Find where the given text appears and provide that cell's center as (X, Y) coordinate. 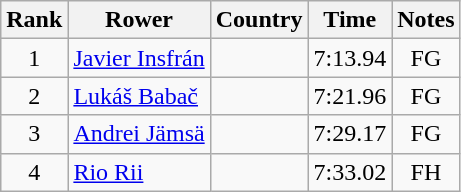
7:13.94 (350, 58)
2 (34, 96)
1 (34, 58)
Country (259, 20)
3 (34, 134)
4 (34, 172)
FH (426, 172)
7:21.96 (350, 96)
Rank (34, 20)
7:29.17 (350, 134)
Time (350, 20)
7:33.02 (350, 172)
Javier Insfrán (139, 58)
Rio Rii (139, 172)
Notes (426, 20)
Lukáš Babač (139, 96)
Rower (139, 20)
Andrei Jämsä (139, 134)
